Search for the cell housing the specified text and yield its (x, y) center coordinate. 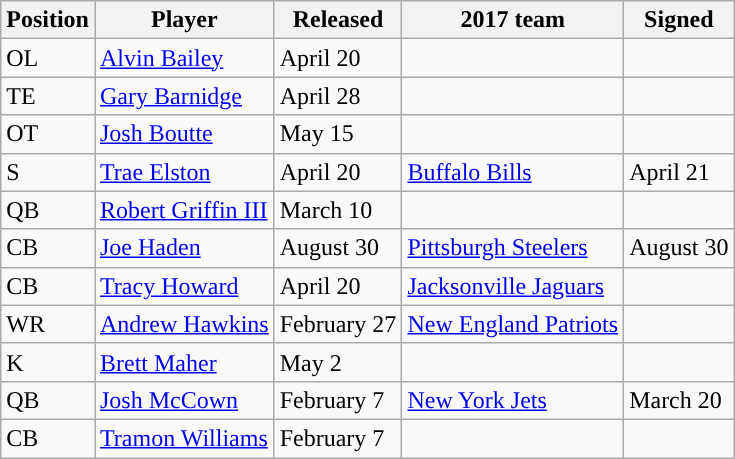
WR (48, 324)
Released (338, 20)
April 28 (338, 96)
February 27 (338, 324)
Josh Boutte (184, 134)
Andrew Hawkins (184, 324)
March 10 (338, 210)
OL (48, 58)
Pittsburgh Steelers (513, 248)
May 2 (338, 362)
Player (184, 20)
April 21 (679, 172)
Tracy Howard (184, 286)
Buffalo Bills (513, 172)
Alvin Bailey (184, 58)
New York Jets (513, 400)
Position (48, 20)
Gary Barnidge (184, 96)
OT (48, 134)
New England Patriots (513, 324)
May 15 (338, 134)
Josh McCown (184, 400)
Joe Haden (184, 248)
S (48, 172)
Signed (679, 20)
Tramon Williams (184, 438)
TE (48, 96)
March 20 (679, 400)
Trae Elston (184, 172)
Robert Griffin III (184, 210)
2017 team (513, 20)
K (48, 362)
Brett Maher (184, 362)
Jacksonville Jaguars (513, 286)
